Determine the (x, y) coordinate at the center of the cell enclosing the given text.  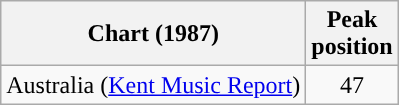
Chart (1987) (154, 34)
47 (352, 85)
Peakposition (352, 34)
Australia (Kent Music Report) (154, 85)
